Find where the given text appears and provide that cell's center as (X, Y) coordinate. 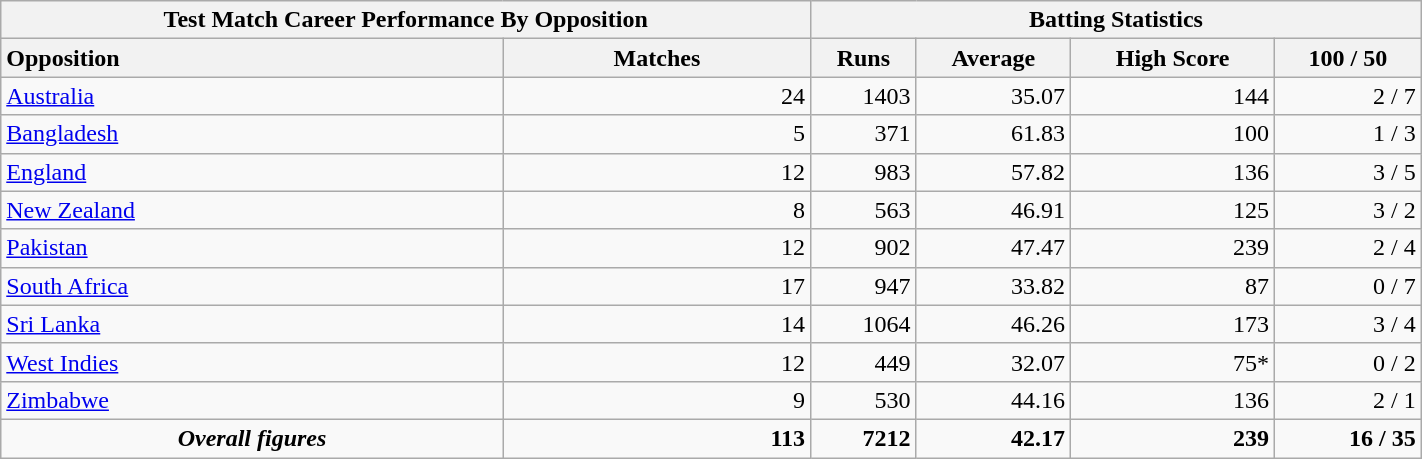
100 (1173, 134)
983 (864, 172)
14 (656, 324)
125 (1173, 210)
57.82 (994, 172)
47.47 (994, 248)
44.16 (994, 400)
3 / 2 (1348, 210)
Pakistan (252, 248)
947 (864, 286)
100 / 50 (1348, 58)
England (252, 172)
0 / 7 (1348, 286)
46.26 (994, 324)
563 (864, 210)
173 (1173, 324)
Test Match Career Performance By Opposition (406, 20)
Opposition (252, 58)
32.07 (994, 362)
1064 (864, 324)
902 (864, 248)
Bangladesh (252, 134)
West Indies (252, 362)
371 (864, 134)
8 (656, 210)
Overall figures (252, 438)
0 / 2 (1348, 362)
33.82 (994, 286)
3 / 5 (1348, 172)
Australia (252, 96)
87 (1173, 286)
35.07 (994, 96)
530 (864, 400)
2 / 4 (1348, 248)
Batting Statistics (1116, 20)
42.17 (994, 438)
113 (656, 438)
9 (656, 400)
61.83 (994, 134)
Sri Lanka (252, 324)
24 (656, 96)
3 / 4 (1348, 324)
2 / 1 (1348, 400)
449 (864, 362)
75* (1173, 362)
Matches (656, 58)
Zimbabwe (252, 400)
144 (1173, 96)
Average (994, 58)
1 / 3 (1348, 134)
High Score (1173, 58)
17 (656, 286)
New Zealand (252, 210)
South Africa (252, 286)
46.91 (994, 210)
2 / 7 (1348, 96)
7212 (864, 438)
16 / 35 (1348, 438)
5 (656, 134)
1403 (864, 96)
Runs (864, 58)
